From the cell containing the given text, extract its center point as [x, y] coordinate. 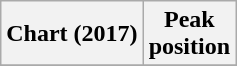
Peak position [189, 34]
Chart (2017) [72, 34]
